Scan for the cell matching the given text and deliver its (x, y) coordinate at center. 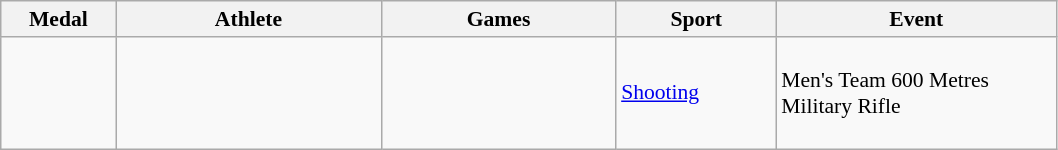
Medal (58, 19)
Event (916, 19)
Men's Team 600 Metres Military Rifle (916, 93)
Sport (696, 19)
Athlete (248, 19)
Shooting (696, 93)
Games (498, 19)
